Find where the given text appears and provide that cell's center as (X, Y) coordinate. 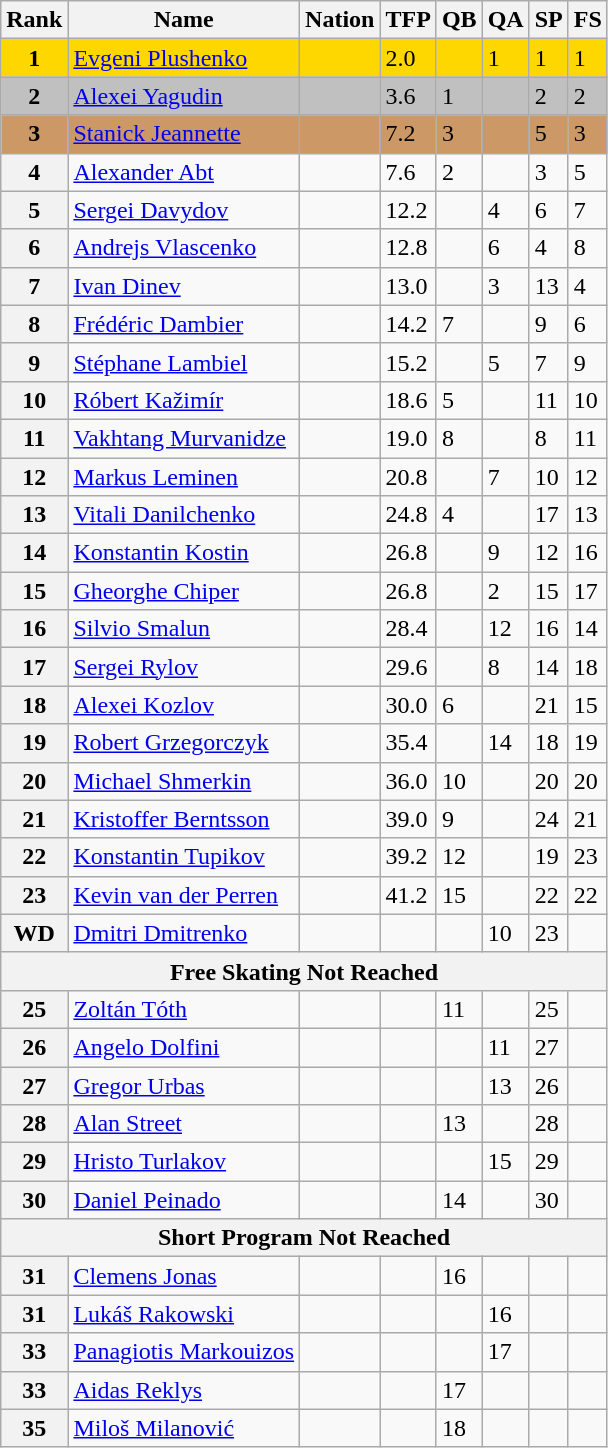
Panagiotis Markouizos (184, 1352)
Ivan Dinev (184, 286)
Gheorghe Chiper (184, 591)
Stéphane Lambiel (184, 362)
Vakhtang Murvanidze (184, 438)
Stanick Jeannette (184, 134)
Andrejs Vlascenko (184, 248)
30.0 (408, 705)
TFP (408, 20)
Nation (340, 20)
20.8 (408, 477)
Robert Grzegorczyk (184, 743)
Clemens Jonas (184, 1276)
Name (184, 20)
Lukáš Rakowski (184, 1314)
Angelo Dolfini (184, 1047)
Alan Street (184, 1124)
Alexei Yagudin (184, 96)
Kristoffer Berntsson (184, 819)
Rank (34, 20)
24 (548, 819)
WD (34, 933)
14.2 (408, 324)
18.6 (408, 400)
Alexander Abt (184, 172)
29.6 (408, 667)
39.2 (408, 857)
Markus Leminen (184, 477)
Frédéric Dambier (184, 324)
12.2 (408, 210)
Aidas Reklys (184, 1390)
36.0 (408, 781)
Zoltán Tóth (184, 1009)
Alexei Kozlov (184, 705)
SP (548, 20)
13.0 (408, 286)
Dmitri Dmitrenko (184, 933)
Short Program Not Reached (304, 1238)
39.0 (408, 819)
Konstantin Kostin (184, 553)
QA (506, 20)
7.2 (408, 134)
Róbert Kažimír (184, 400)
12.8 (408, 248)
35.4 (408, 743)
Free Skating Not Reached (304, 971)
24.8 (408, 515)
41.2 (408, 895)
7.6 (408, 172)
Michael Shmerkin (184, 781)
Kevin van der Perren (184, 895)
15.2 (408, 362)
QB (459, 20)
3.6 (408, 96)
Konstantin Tupikov (184, 857)
Hristo Turlakov (184, 1162)
Gregor Urbas (184, 1085)
35 (34, 1428)
Vitali Danilchenko (184, 515)
Daniel Peinado (184, 1200)
Sergei Davydov (184, 210)
2.0 (408, 58)
Sergei Rylov (184, 667)
Miloš Milanović (184, 1428)
Silvio Smalun (184, 629)
28.4 (408, 629)
19.0 (408, 438)
Evgeni Plushenko (184, 58)
FS (588, 20)
